Output the [x, y] coordinate of the center of the cell containing the given text.  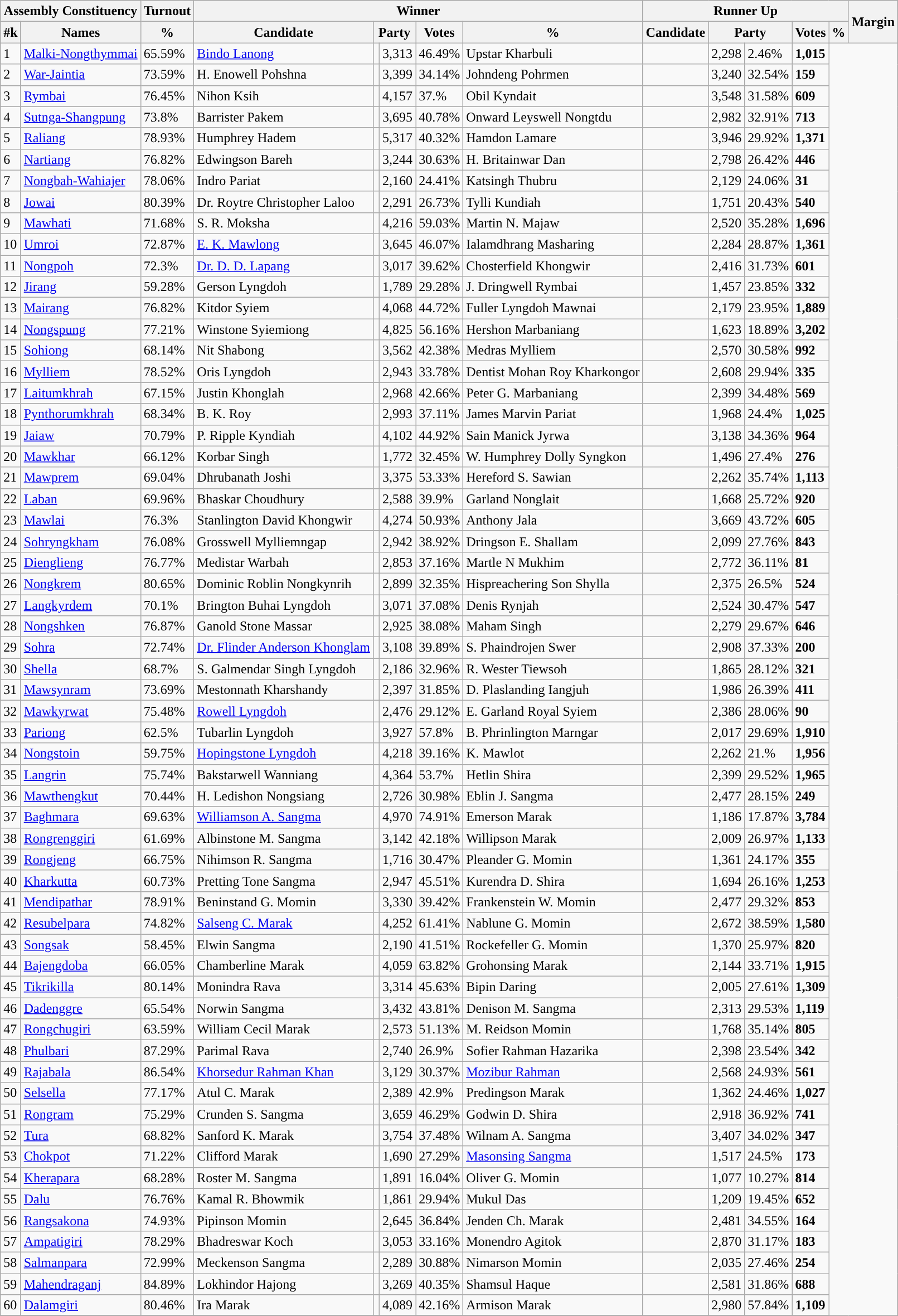
17.87% [768, 817]
2,398 [727, 1051]
1,517 [727, 1157]
Pariong [80, 732]
Chokpot [80, 1157]
Phulbari [80, 1051]
29.32% [768, 902]
68.28% [167, 1178]
2,942 [398, 541]
Rowell Lyngdoh [284, 711]
28.15% [768, 796]
78.52% [167, 372]
33.78% [439, 372]
2,389 [398, 1093]
Onward Leyswell Nongtdu [553, 117]
32 [11, 711]
24.93% [768, 1072]
27 [11, 605]
43 [11, 945]
46.49% [439, 54]
38.59% [768, 923]
40.35% [439, 1284]
Winner [418, 11]
Ampatigiri [80, 1241]
Indro Pariat [284, 181]
61.69% [167, 838]
57 [11, 1241]
524 [810, 584]
Mozibur Rahman [553, 1072]
80.46% [167, 1305]
75.29% [167, 1114]
1,910 [810, 732]
3,240 [727, 75]
36.84% [439, 1220]
84.89% [167, 1284]
2,982 [727, 117]
2,291 [398, 202]
183 [810, 1241]
2,279 [727, 627]
Grosswell Mylliemngap [284, 541]
30 [11, 669]
27.29% [439, 1157]
Nihon Ksih [284, 96]
68.82% [167, 1135]
3 [11, 96]
2,009 [727, 838]
34.48% [768, 393]
Bajengdoba [80, 966]
23.95% [768, 308]
Hershon Marbaniang [553, 329]
Rajabala [80, 1072]
76.87% [167, 627]
35.28% [768, 223]
29.28% [439, 287]
S. Phaindrojen Swer [553, 648]
3,548 [727, 96]
276 [810, 457]
249 [810, 796]
76.45% [167, 96]
Clifford Marak [284, 1157]
688 [810, 1284]
Willipson Marak [553, 838]
Beninstand G. Momin [284, 902]
2,772 [727, 562]
3,784 [810, 817]
4,089 [398, 1305]
3,313 [398, 54]
War-Jaintia [80, 75]
1,772 [398, 457]
Medras Mylliem [553, 351]
Mylliem [80, 372]
59.03% [439, 223]
2,798 [727, 159]
12 [11, 287]
33 [11, 732]
Monindra Rava [284, 987]
920 [810, 499]
65.54% [167, 1008]
32.45% [439, 457]
35.74% [768, 478]
60.73% [167, 881]
Rongram [80, 1114]
1,027 [810, 1093]
2,416 [727, 266]
2,160 [398, 181]
2,570 [727, 351]
58 [11, 1262]
335 [810, 372]
81 [810, 562]
814 [810, 1178]
Hispreachering Son Shylla [553, 584]
Shamsul Haque [553, 1284]
Gerson Lyngdoh [284, 287]
Pretting Tone Sangma [284, 881]
1,668 [727, 499]
#k [11, 32]
2,573 [398, 1030]
Mawprem [80, 478]
Pipinson Momin [284, 1220]
Mawkyrwat [80, 711]
1,077 [727, 1178]
56.16% [439, 329]
Edwingson Bareh [284, 159]
76.77% [167, 562]
Margin [873, 22]
Bindo Lanong [284, 54]
41.51% [439, 945]
1,768 [727, 1030]
2,476 [398, 711]
57.8% [439, 732]
2,375 [727, 584]
2,993 [398, 414]
Medistar Warbah [284, 562]
48 [11, 1051]
2,568 [727, 1072]
H. Britainwar Dan [553, 159]
Williamson A. Sangma [284, 817]
26.39% [768, 690]
Chosterfield Khongwir [553, 266]
29 [11, 648]
446 [810, 159]
70.79% [167, 435]
Bhaskar Choudhury [284, 499]
Kurendra D. Shira [553, 881]
Johndeng Pohrmen [553, 75]
Nablune G. Momin [553, 923]
W. Humphrey Dolly Syngkon [553, 457]
Korbar Singh [284, 457]
1,133 [810, 838]
24.06% [768, 181]
Rockefeller G. Momin [553, 945]
73.8% [167, 117]
3,269 [398, 1284]
55 [11, 1199]
39.62% [439, 266]
27.46% [768, 1262]
Nongkrem [80, 584]
355 [810, 859]
59.75% [167, 754]
Dentist Mohan Roy Kharkongor [553, 372]
39.16% [439, 754]
2,899 [398, 584]
17 [11, 393]
2,980 [727, 1305]
Albinstone M. Sangma [284, 838]
Rongchugiri [80, 1030]
61.41% [439, 923]
992 [810, 351]
Assembly Constituency [70, 11]
1,370 [727, 945]
37.08% [439, 605]
90 [810, 711]
James Marvin Pariat [553, 414]
William Cecil Marak [284, 1030]
2,313 [727, 1008]
Katsingh Thubru [553, 181]
1,309 [810, 987]
4,274 [398, 520]
Baghmara [80, 817]
32.91% [768, 117]
Humphrey Hadem [284, 138]
26.5% [768, 584]
P. Ripple Kyndiah [284, 435]
2.46% [768, 54]
57.84% [768, 1305]
Peter G. Marbaniang [553, 393]
3,017 [398, 266]
Wilnam A. Sangma [553, 1135]
39 [11, 859]
3,108 [398, 648]
77.17% [167, 1093]
Bipin Daring [553, 987]
80.39% [167, 202]
53.33% [439, 478]
Rongjeng [80, 859]
Rymbai [80, 96]
Sanford K. Marak [284, 1135]
59.28% [167, 287]
2,645 [398, 1220]
25.97% [768, 945]
46.29% [439, 1114]
713 [810, 117]
2,017 [727, 732]
601 [810, 266]
Hetlin Shira [553, 775]
3,645 [398, 244]
68.7% [167, 669]
2,870 [727, 1241]
Elwin Sangma [284, 945]
Barrister Pakem [284, 117]
19.45% [768, 1199]
71.68% [167, 223]
4,157 [398, 96]
50 [11, 1093]
Martle N Mukhim [553, 562]
3,927 [398, 732]
47 [11, 1030]
Khorsedur Rahman Khan [284, 1072]
3,659 [398, 1114]
1,861 [398, 1199]
411 [810, 690]
173 [810, 1157]
646 [810, 627]
43.72% [768, 520]
3,244 [398, 159]
29.12% [439, 711]
Nit Shabong [284, 351]
Nihimson R. Sangma [284, 859]
42.66% [439, 393]
15 [11, 351]
Kamal R. Bhowmik [284, 1199]
31.73% [768, 266]
E. Garland Royal Syiem [553, 711]
44.92% [439, 435]
2,005 [727, 987]
Salmanpara [80, 1262]
3,053 [398, 1241]
68.14% [167, 351]
49 [11, 1072]
Obil Kyndait [553, 96]
1,113 [810, 478]
72.3% [167, 266]
42.9% [439, 1093]
10 [11, 244]
3,432 [398, 1008]
2 [11, 75]
Sutnga-Shangpung [80, 117]
843 [810, 541]
31.85% [439, 690]
Hopingstone Lyngdoh [284, 754]
38.92% [439, 541]
72.99% [167, 1262]
Ganold Stone Massar [284, 627]
24.41% [439, 181]
50.93% [439, 520]
72.74% [167, 648]
36.92% [768, 1114]
10.27% [768, 1178]
37 [11, 817]
164 [810, 1220]
1,751 [727, 202]
Kharkutta [80, 881]
36.11% [768, 562]
24.5% [768, 1157]
34.02% [768, 1135]
Salseng C. Marak [284, 923]
77.21% [167, 329]
35 [11, 775]
19 [11, 435]
Turnout [167, 11]
Shella [80, 669]
Mawlai [80, 520]
37.33% [768, 648]
Ialamdhrang Masharing [553, 244]
24 [11, 541]
66.12% [167, 457]
332 [810, 287]
30.58% [768, 351]
Mawthengkut [80, 796]
2,298 [727, 54]
1,716 [398, 859]
547 [810, 605]
Dr. D. D. Lapang [284, 266]
3,314 [398, 987]
31.58% [768, 96]
Monendro Agitok [553, 1241]
4 [11, 117]
Maham Singh [553, 627]
1,025 [810, 414]
1,889 [810, 308]
30.37% [439, 1072]
2,099 [727, 541]
1,119 [810, 1008]
5,317 [398, 138]
Dominic Roblin Nongkynrih [284, 584]
18 [11, 414]
25 [11, 562]
Mukul Das [553, 1199]
Resubelpara [80, 923]
Dr. Roytre Christopher Laloo [284, 202]
Langkyrdem [80, 605]
46 [11, 1008]
1,209 [727, 1199]
34.36% [768, 435]
70.1% [167, 605]
2,947 [398, 881]
B. K. Roy [284, 414]
24.46% [768, 1093]
Umroi [80, 244]
Sohra [80, 648]
51.13% [439, 1030]
Denison M. Sangma [553, 1008]
3,330 [398, 902]
Laitumkhrah [80, 393]
Nongpoh [80, 266]
29.67% [768, 627]
32.96% [439, 669]
Nimarson Momin [553, 1262]
Rangsakona [80, 1220]
3,407 [727, 1135]
23.85% [768, 287]
Jenden Ch. Marak [553, 1220]
Runner Up [746, 11]
Laban [80, 499]
1,496 [727, 457]
Dadenggre [80, 1008]
Tura [80, 1135]
R. Wester Tiewsoh [553, 669]
Raliang [80, 138]
74.93% [167, 1220]
36 [11, 796]
4,252 [398, 923]
2,740 [398, 1051]
38.08% [439, 627]
S. Galmendar Singh Lyngdoh [284, 669]
60 [11, 1305]
Roster M. Sangma [284, 1178]
Brington Buhai Lyngdoh [284, 605]
Bakstarwell Wanniang [284, 775]
3,071 [398, 605]
3,375 [398, 478]
1,986 [727, 690]
32.35% [439, 584]
Sain Manick Jyrwa [553, 435]
Langrin [80, 775]
Dr. Flinder Anderson Khonglam [284, 648]
Nongshken [80, 627]
41 [11, 902]
M. Reidson Momin [553, 1030]
39.9% [439, 499]
45.63% [439, 987]
J. Dringwell Rymbai [553, 287]
42.38% [439, 351]
2,284 [727, 244]
342 [810, 1051]
Grohonsing Marak [553, 966]
72.87% [167, 244]
Names [80, 32]
1,015 [810, 54]
29.53% [768, 1008]
14 [11, 329]
23.54% [768, 1051]
66.75% [167, 859]
3,695 [398, 117]
53 [11, 1157]
Frankenstein W. Momin [553, 902]
K. Mawlot [553, 754]
63.59% [167, 1030]
76.76% [167, 1199]
Tubarlin Lyngdoh [284, 732]
1,696 [810, 223]
37.48% [439, 1135]
Malki-Nongthymmai [80, 54]
Selsella [80, 1093]
59 [11, 1284]
8 [11, 202]
2,289 [398, 1262]
27.4% [768, 457]
2,481 [727, 1220]
Nartiang [80, 159]
1,362 [727, 1093]
Eblin J. Sangma [553, 796]
3,562 [398, 351]
1 [11, 54]
Bhadreswar Koch [284, 1241]
H. Ledishon Nongsiang [284, 796]
58.45% [167, 945]
69.04% [167, 478]
27.76% [768, 541]
1,956 [810, 754]
741 [810, 1114]
605 [810, 520]
45 [11, 987]
2,129 [727, 181]
20 [11, 457]
28.06% [768, 711]
63.82% [439, 966]
347 [810, 1135]
78.06% [167, 181]
74.91% [439, 817]
1,690 [398, 1157]
28 [11, 627]
31.17% [768, 1241]
1,694 [727, 881]
26.97% [768, 838]
1,968 [727, 414]
2,035 [727, 1262]
4,059 [398, 966]
37.11% [439, 414]
35.14% [768, 1030]
Armison Marak [553, 1305]
1,186 [727, 817]
71.22% [167, 1157]
805 [810, 1030]
29.52% [768, 775]
24.17% [768, 859]
24.4% [768, 414]
75.74% [167, 775]
62.5% [167, 732]
Denis Rynjah [553, 605]
321 [810, 669]
H. Enowell Pohshna [284, 75]
Lokhindor Hajong [284, 1284]
Sohiong [80, 351]
26.16% [768, 881]
1,580 [810, 923]
Parimal Rava [284, 1051]
159 [810, 75]
Kitdor Syiem [284, 308]
22 [11, 499]
5 [11, 138]
34.14% [439, 75]
3,142 [398, 838]
Dringson E. Shallam [553, 541]
2,908 [727, 648]
78.91% [167, 902]
1,965 [810, 775]
32.54% [768, 75]
1,109 [810, 1305]
29.69% [768, 732]
28.87% [768, 244]
2,968 [398, 393]
2,925 [398, 627]
964 [810, 435]
540 [810, 202]
40 [11, 881]
69.63% [167, 817]
26.42% [768, 159]
86.54% [167, 1072]
80.14% [167, 987]
42.18% [439, 838]
Mahendraganj [80, 1284]
44.72% [439, 308]
4,068 [398, 308]
4,970 [398, 817]
Oris Lyngdoh [284, 372]
76.3% [167, 520]
E. K. Mawlong [284, 244]
3,754 [398, 1135]
Rongrenggiri [80, 838]
3,669 [727, 520]
Garland Nonglait [553, 499]
2,179 [727, 308]
2,943 [398, 372]
Norwin Sangma [284, 1008]
Upstar Kharbuli [553, 54]
Mendipathar [80, 902]
37.16% [439, 562]
Atul C. Marak [284, 1093]
Pleander G. Momin [553, 859]
2,918 [727, 1114]
Nongbah-Wahiajer [80, 181]
68.34% [167, 414]
73.59% [167, 75]
42.16% [439, 1305]
16 [11, 372]
2,186 [398, 669]
Mestonnath Kharshandy [284, 690]
40.78% [439, 117]
33.16% [439, 1241]
Jowai [80, 202]
39.89% [439, 648]
Jaiaw [80, 435]
1,623 [727, 329]
Mairang [80, 308]
66.05% [167, 966]
D. Plaslanding Iangjuh [553, 690]
25.72% [768, 499]
2,726 [398, 796]
51 [11, 1114]
34 [11, 754]
78.29% [167, 1241]
200 [810, 648]
2,144 [727, 966]
13 [11, 308]
30.63% [439, 159]
2,608 [727, 372]
78.93% [167, 138]
Ira Marak [284, 1305]
2,853 [398, 562]
254 [810, 1262]
Sohryngkham [80, 541]
31.86% [768, 1284]
33.71% [768, 966]
820 [810, 945]
Kherapara [80, 1178]
76.08% [167, 541]
Dienglieng [80, 562]
B. Phrinlington Marngar [553, 732]
69.96% [167, 499]
Hereford S. Sawian [553, 478]
26.9% [439, 1051]
44 [11, 966]
43.81% [439, 1008]
Tylli Kundiah [553, 202]
42 [11, 923]
Dalamgiri [80, 1305]
1,915 [810, 966]
3,129 [398, 1072]
4,218 [398, 754]
40.32% [439, 138]
1,253 [810, 881]
Nongstoin [80, 754]
4,216 [398, 223]
46.07% [439, 244]
65.59% [167, 54]
652 [810, 1199]
Nongspung [80, 329]
Chamberline Marak [284, 966]
45.51% [439, 881]
7 [11, 181]
Jirang [80, 287]
3,138 [727, 435]
28.12% [768, 669]
Pynthorumkhrah [80, 414]
39.42% [439, 902]
Stanlington David Khongwir [284, 520]
561 [810, 1072]
2,190 [398, 945]
2,581 [727, 1284]
Crunden S. Sangma [284, 1114]
54 [11, 1178]
74.82% [167, 923]
2,397 [398, 690]
Songsak [80, 945]
27.61% [768, 987]
2,672 [727, 923]
Masonsing Sangma [553, 1157]
4,825 [398, 329]
3,399 [398, 75]
37.% [439, 96]
1,457 [727, 287]
20.43% [768, 202]
853 [810, 902]
30.98% [439, 796]
67.15% [167, 393]
Anthony Jala [553, 520]
16.04% [439, 1178]
9 [11, 223]
Justin Khonglah [284, 393]
26.73% [439, 202]
Sofier Rahman Hazarika [553, 1051]
Martin N. Majaw [553, 223]
Godwin D. Shira [553, 1114]
Dhrubanath Joshi [284, 478]
21 [11, 478]
Mawhati [80, 223]
38 [11, 838]
11 [11, 266]
6 [11, 159]
2,386 [727, 711]
Fuller Lyngdoh Mawnai [553, 308]
Predingson Marak [553, 1093]
569 [810, 393]
23 [11, 520]
4,102 [398, 435]
Oliver G. Momin [553, 1178]
1,891 [398, 1178]
1,865 [727, 669]
Tikrikilla [80, 987]
Emerson Marak [553, 817]
53.7% [439, 775]
70.44% [167, 796]
Winstone Syiemiong [284, 329]
30.88% [439, 1262]
609 [810, 96]
3,202 [810, 329]
Mawsynram [80, 690]
S. R. Moksha [284, 223]
87.29% [167, 1051]
75.48% [167, 711]
80.65% [167, 584]
Dalu [80, 1199]
56 [11, 1220]
18.89% [768, 329]
52 [11, 1135]
Meckenson Sangma [284, 1262]
1,789 [398, 287]
73.69% [167, 690]
4,364 [398, 775]
3,946 [727, 138]
2,588 [398, 499]
Mawkhar [80, 457]
Hamdon Lamare [553, 138]
29.92% [768, 138]
34.55% [768, 1220]
2,524 [727, 605]
2,520 [727, 223]
21.% [768, 754]
1,371 [810, 138]
26 [11, 584]
